Provide the (x, y) coordinate of the cell's center where the given text is located.  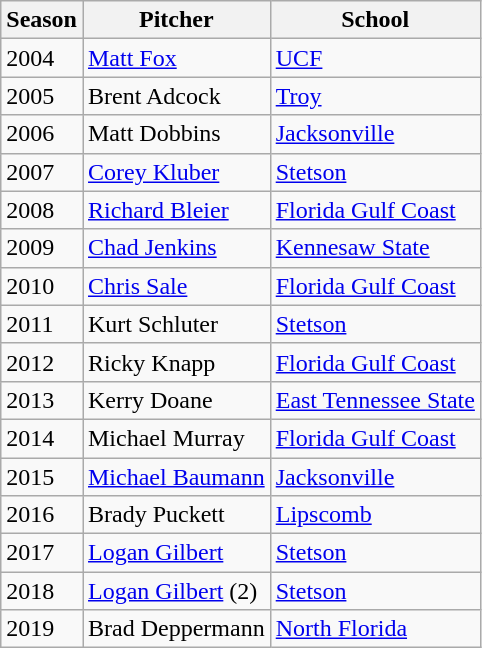
2007 (42, 172)
North Florida (375, 629)
2013 (42, 400)
Logan Gilbert (176, 553)
Kennesaw State (375, 248)
2016 (42, 515)
Brad Deppermann (176, 629)
2018 (42, 591)
Chris Sale (176, 286)
Michael Baumann (176, 477)
Michael Murray (176, 438)
School (375, 20)
UCF (375, 58)
Lipscomb (375, 515)
2011 (42, 324)
2008 (42, 210)
Kurt Schluter (176, 324)
2010 (42, 286)
Logan Gilbert (2) (176, 591)
Brady Puckett (176, 515)
Richard Bleier (176, 210)
Matt Dobbins (176, 134)
Ricky Knapp (176, 362)
2014 (42, 438)
2004 (42, 58)
2005 (42, 96)
2009 (42, 248)
2012 (42, 362)
2017 (42, 553)
2015 (42, 477)
Season (42, 20)
Pitcher (176, 20)
Kerry Doane (176, 400)
East Tennessee State (375, 400)
Corey Kluber (176, 172)
Troy (375, 96)
2006 (42, 134)
Matt Fox (176, 58)
Chad Jenkins (176, 248)
Brent Adcock (176, 96)
2019 (42, 629)
